Pinpoint the cell where the given text exists, returning its (X, Y) midpoint coordinate. 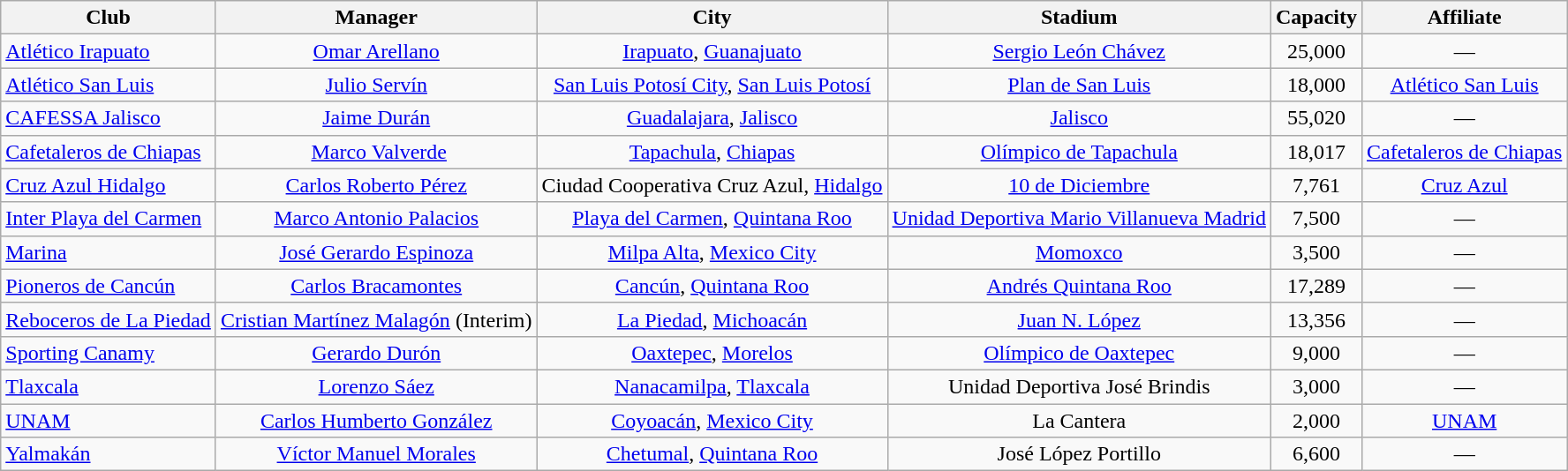
Unidad Deportiva José Brindis (1079, 386)
Marco Antonio Palacios (376, 219)
Atlético Irapuato (109, 51)
7,500 (1315, 219)
Guadalajara, Jalisco (712, 118)
Marina (109, 252)
Juan N. López (1079, 319)
La Piedad, Michoacán (712, 319)
Sporting Canamy (109, 353)
Club (109, 18)
2,000 (1315, 421)
7,761 (1315, 185)
City (712, 18)
Cancún, Quintana Roo (712, 286)
Carlos Bracamontes (376, 286)
25,000 (1315, 51)
Nanacamilpa, Tlaxcala (712, 386)
Marco Valverde (376, 152)
Cruz Azul (1464, 185)
Jaime Durán (376, 118)
José Gerardo Espinoza (376, 252)
Cristian Martínez Malagón (Interim) (376, 319)
José López Portillo (1079, 454)
Jalisco (1079, 118)
18,000 (1315, 85)
La Cantera (1079, 421)
Olímpico de Oaxtepec (1079, 353)
Affiliate (1464, 18)
Playa del Carmen, Quintana Roo (712, 219)
Lorenzo Sáez (376, 386)
Gerardo Durón (376, 353)
Milpa Alta, Mexico City (712, 252)
Sergio León Chávez (1079, 51)
Plan de San Luis (1079, 85)
Tapachula, Chiapas (712, 152)
10 de Diciembre (1079, 185)
San Luis Potosí City, San Luis Potosí (712, 85)
Ciudad Cooperativa Cruz Azul, Hidalgo (712, 185)
Olímpico de Tapachula (1079, 152)
3,000 (1315, 386)
9,000 (1315, 353)
Irapuato, Guanajuato (712, 51)
Cruz Azul Hidalgo (109, 185)
Carlos Roberto Pérez (376, 185)
Manager (376, 18)
CAFESSA Jalisco (109, 118)
Omar Arellano (376, 51)
Coyoacán, Mexico City (712, 421)
17,289 (1315, 286)
Andrés Quintana Roo (1079, 286)
Julio Servín (376, 85)
Unidad Deportiva Mario Villanueva Madrid (1079, 219)
Reboceros de La Piedad (109, 319)
Momoxco (1079, 252)
Chetumal, Quintana Roo (712, 454)
Tlaxcala (109, 386)
Stadium (1079, 18)
55,020 (1315, 118)
Pioneros de Cancún (109, 286)
Yalmakán (109, 454)
Víctor Manuel Morales (376, 454)
Capacity (1315, 18)
Oaxtepec, Morelos (712, 353)
6,600 (1315, 454)
3,500 (1315, 252)
Inter Playa del Carmen (109, 219)
13,356 (1315, 319)
18,017 (1315, 152)
Carlos Humberto González (376, 421)
